Search for the cell housing the specified text and yield its (x, y) center coordinate. 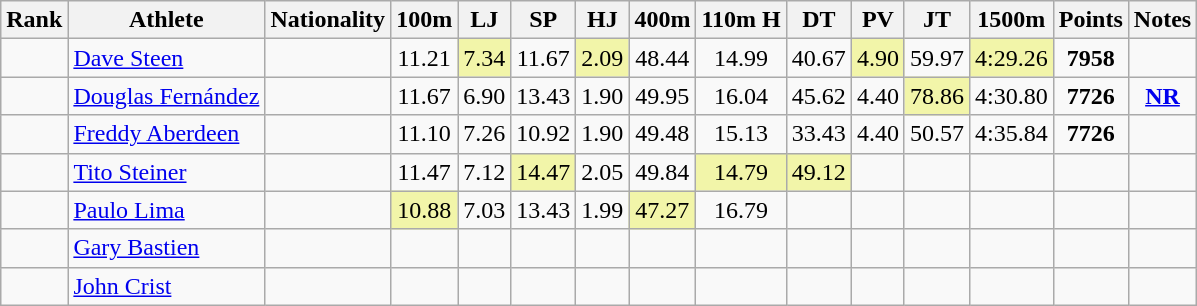
10.88 (424, 210)
11.10 (424, 134)
47.27 (662, 210)
HJ (602, 20)
48.44 (662, 58)
100m (424, 20)
2.09 (602, 58)
Notes (1162, 20)
Rank (34, 20)
7958 (1090, 58)
4.90 (878, 58)
NR (1162, 96)
Points (1090, 20)
4:30.80 (1011, 96)
Gary Bastien (166, 248)
4:35.84 (1011, 134)
11.21 (424, 58)
Dave Steen (166, 58)
SP (544, 20)
78.86 (936, 96)
7.26 (484, 134)
11.47 (424, 172)
110m H (741, 20)
Freddy Aberdeen (166, 134)
50.57 (936, 134)
1500m (1011, 20)
16.79 (741, 210)
59.97 (936, 58)
15.13 (741, 134)
DT (818, 20)
49.12 (818, 172)
7.12 (484, 172)
49.48 (662, 134)
16.04 (741, 96)
Athlete (166, 20)
49.84 (662, 172)
45.62 (818, 96)
4:29.26 (1011, 58)
2.05 (602, 172)
7.03 (484, 210)
John Crist (166, 286)
Nationality (328, 20)
33.43 (818, 134)
LJ (484, 20)
JT (936, 20)
14.99 (741, 58)
PV (878, 20)
40.67 (818, 58)
7.34 (484, 58)
Paulo Lima (166, 210)
14.79 (741, 172)
Douglas Fernández (166, 96)
Tito Steiner (166, 172)
400m (662, 20)
6.90 (484, 96)
49.95 (662, 96)
1.99 (602, 210)
14.47 (544, 172)
10.92 (544, 134)
